Return the [x, y] coordinate for the center point of the cell that contains the specified text.  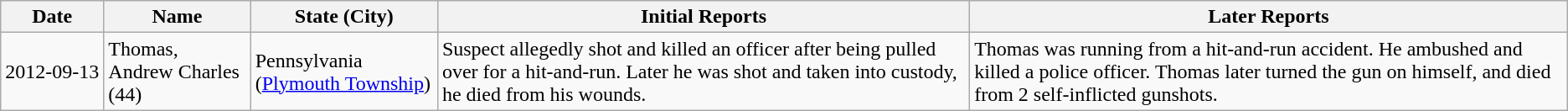
Initial Reports [704, 17]
State (City) [343, 17]
Thomas, Andrew Charles (44) [178, 71]
Later Reports [1269, 17]
Name [178, 17]
2012‑09‑13 [52, 71]
Pennsylvania (Plymouth Township) [343, 71]
Date [52, 17]
